Detect which cell encompasses the target text, then output its [X, Y] center coordinate. 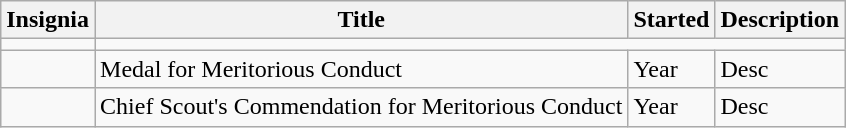
Started [672, 20]
Description [780, 20]
Insignia [48, 20]
Chief Scout's Commendation for Meritorious Conduct [362, 107]
Title [362, 20]
Medal for Meritorious Conduct [362, 69]
